Determine the [x, y] coordinate at the center of the cell enclosing the given text.  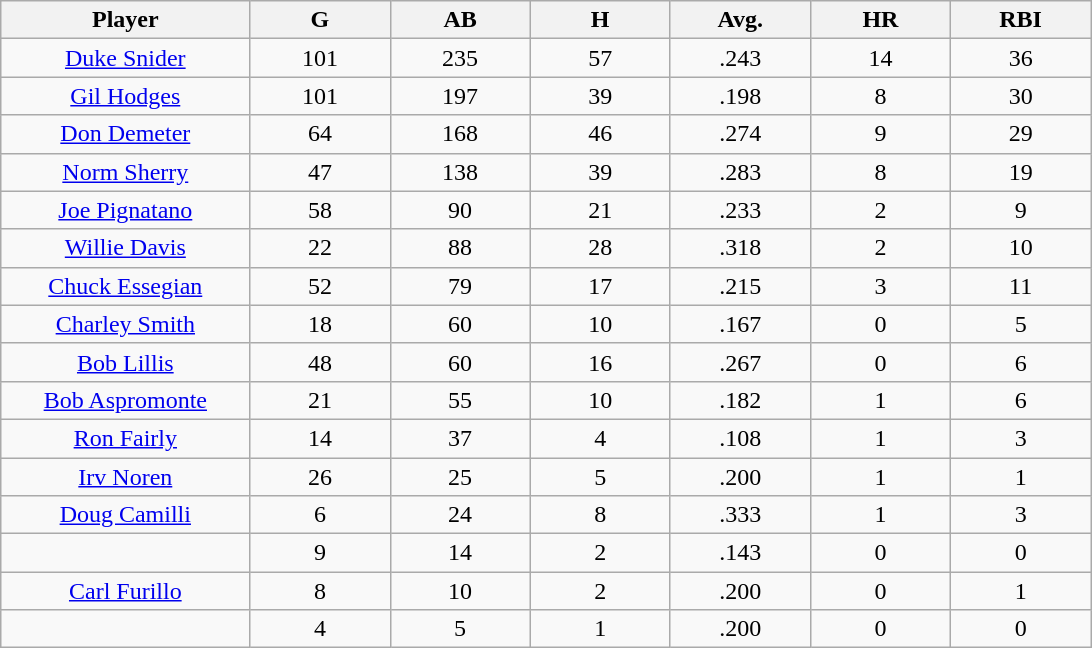
24 [460, 515]
.233 [740, 210]
46 [600, 134]
168 [460, 134]
235 [460, 58]
.333 [740, 515]
Bob Aspromonte [126, 400]
.274 [740, 134]
.267 [740, 362]
28 [600, 248]
37 [460, 438]
Irv Noren [126, 477]
58 [320, 210]
Player [126, 20]
17 [600, 286]
Doug Camilli [126, 515]
64 [320, 134]
.318 [740, 248]
25 [460, 477]
.182 [740, 400]
138 [460, 172]
Gil Hodges [126, 96]
.215 [740, 286]
Bob Lillis [126, 362]
90 [460, 210]
57 [600, 58]
88 [460, 248]
30 [1021, 96]
H [600, 20]
Chuck Essegian [126, 286]
Charley Smith [126, 324]
Ron Fairly [126, 438]
.167 [740, 324]
22 [320, 248]
55 [460, 400]
.243 [740, 58]
18 [320, 324]
Avg. [740, 20]
HR [880, 20]
G [320, 20]
11 [1021, 286]
Duke Snider [126, 58]
AB [460, 20]
Willie Davis [126, 248]
Don Demeter [126, 134]
197 [460, 96]
RBI [1021, 20]
47 [320, 172]
52 [320, 286]
29 [1021, 134]
Joe Pignatano [126, 210]
Carl Furillo [126, 591]
19 [1021, 172]
.143 [740, 553]
36 [1021, 58]
79 [460, 286]
.283 [740, 172]
16 [600, 362]
.198 [740, 96]
.108 [740, 438]
48 [320, 362]
Norm Sherry [126, 172]
26 [320, 477]
